Search for the cell housing the specified text and yield its [X, Y] center coordinate. 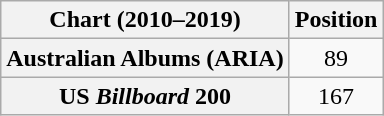
Position [336, 20]
89 [336, 58]
Australian Albums (ARIA) [145, 58]
167 [336, 96]
US Billboard 200 [145, 96]
Chart (2010–2019) [145, 20]
